Search for the cell housing the specified text and yield its [X, Y] center coordinate. 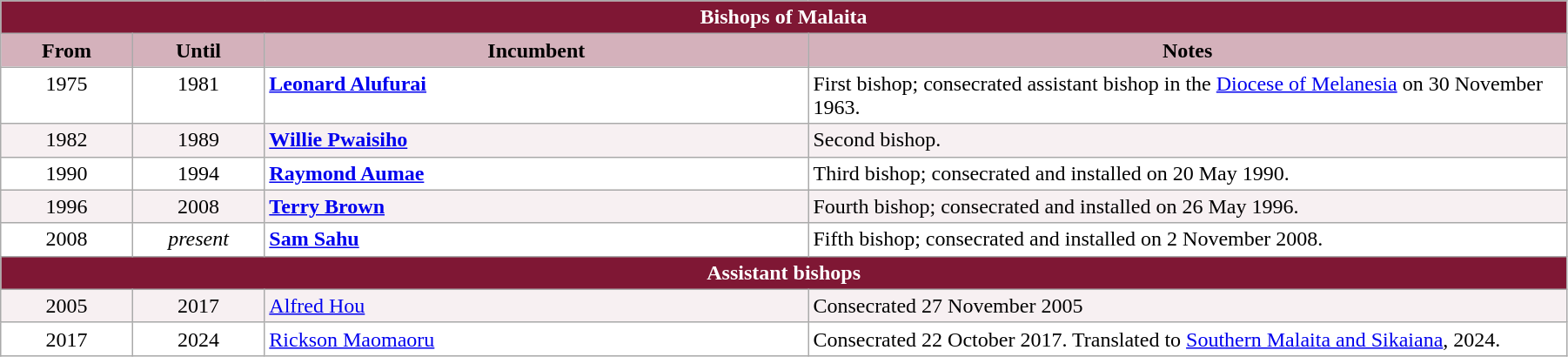
Notes [1188, 51]
Willie Pwaisiho [536, 140]
Consecrated 27 November 2005 [1188, 306]
Leonard Alufurai [536, 96]
1982 [67, 140]
1996 [67, 206]
From [67, 51]
Consecrated 22 October 2017. Translated to Southern Malaita and Sikaiana, 2024. [1188, 339]
Second bishop. [1188, 140]
Terry Brown [536, 206]
Raymond Aumae [536, 173]
Incumbent [536, 51]
2005 [67, 306]
1989 [198, 140]
Assistant bishops [784, 273]
1975 [67, 96]
Sam Sahu [536, 239]
1994 [198, 173]
Until [198, 51]
Rickson Maomaoru [536, 339]
Bishops of Malaita [784, 17]
First bishop; consecrated assistant bishop in the Diocese of Melanesia on 30 November 1963. [1188, 96]
present [198, 239]
Alfred Hou [536, 306]
2024 [198, 339]
Third bishop; consecrated and installed on 20 May 1990. [1188, 173]
Fifth bishop; consecrated and installed on 2 November 2008. [1188, 239]
1990 [67, 173]
1981 [198, 96]
Fourth bishop; consecrated and installed on 26 May 1996. [1188, 206]
